Determine the (X, Y) coordinate at the center of the cell enclosing the given text.  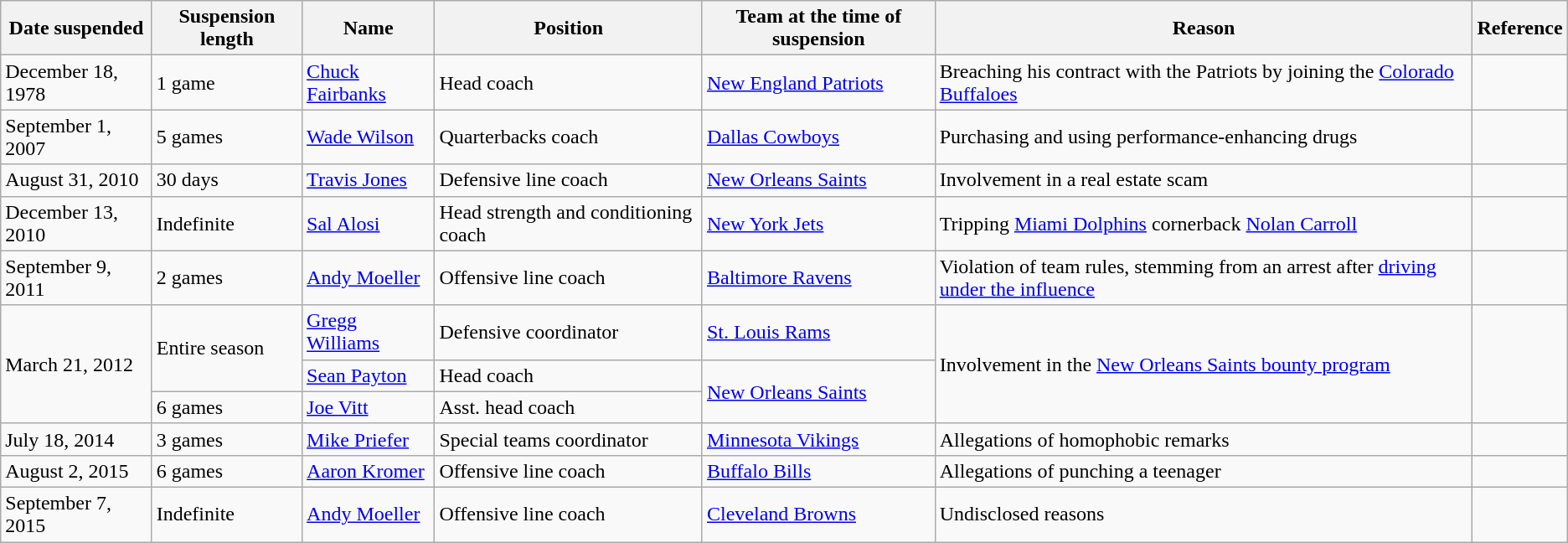
September 1, 2007 (76, 137)
Reference (1519, 28)
1 game (226, 82)
Reason (1204, 28)
Mike Priefer (369, 439)
Purchasing and using performance-enhancing drugs (1204, 137)
New England Patriots (818, 82)
Suspension length (226, 28)
Involvement in the New Orleans Saints bounty program (1204, 364)
August 2, 2015 (76, 471)
September 9, 2011 (76, 278)
Minnesota Vikings (818, 439)
Buffalo Bills (818, 471)
Asst. head coach (569, 407)
September 7, 2015 (76, 515)
30 days (226, 180)
Chuck Fairbanks (369, 82)
Special teams coordinator (569, 439)
December 13, 2010 (76, 223)
Gregg Williams (369, 332)
Dallas Cowboys (818, 137)
Cleveland Browns (818, 515)
Quarterbacks coach (569, 137)
Joe Vitt (369, 407)
Date suspended (76, 28)
December 18, 1978 (76, 82)
Baltimore Ravens (818, 278)
Breaching his contract with the Patriots by joining the Colorado Buffaloes (1204, 82)
Head strength and conditioning coach (569, 223)
2 games (226, 278)
Entire season (226, 349)
Defensive coordinator (569, 332)
5 games (226, 137)
August 31, 2010 (76, 180)
March 21, 2012 (76, 364)
Name (369, 28)
St. Louis Rams (818, 332)
Team at the time of suspension (818, 28)
Sal Alosi (369, 223)
Wade Wilson (369, 137)
Allegations of homophobic remarks (1204, 439)
Aaron Kromer (369, 471)
Violation of team rules, stemming from an arrest after driving under the influence (1204, 278)
3 games (226, 439)
Tripping Miami Dolphins cornerback Nolan Carroll (1204, 223)
Sean Payton (369, 375)
Undisclosed reasons (1204, 515)
Travis Jones (369, 180)
July 18, 2014 (76, 439)
Involvement in a real estate scam (1204, 180)
Defensive line coach (569, 180)
Position (569, 28)
New York Jets (818, 223)
Allegations of punching a teenager (1204, 471)
